Detect which cell encompasses the target text, then output its [X, Y] center coordinate. 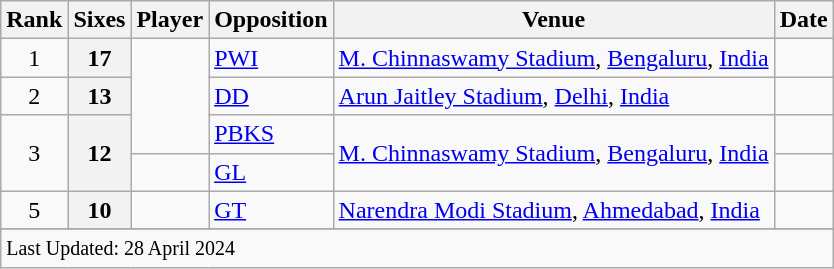
12 [100, 153]
PBKS [271, 134]
GL [271, 172]
Date [804, 20]
13 [100, 96]
Narendra Modi Stadium, Ahmedabad, India [554, 210]
Sixes [100, 20]
Opposition [271, 20]
Rank [34, 20]
3 [34, 153]
GT [271, 210]
17 [100, 58]
2 [34, 96]
10 [100, 210]
1 [34, 58]
DD [271, 96]
PWI [271, 58]
Last Updated: 28 April 2024 [417, 248]
Arun Jaitley Stadium, Delhi, India [554, 96]
Player [170, 20]
5 [34, 210]
Venue [554, 20]
